Locate the cell with the specified text and output its (x, y) center coordinate. 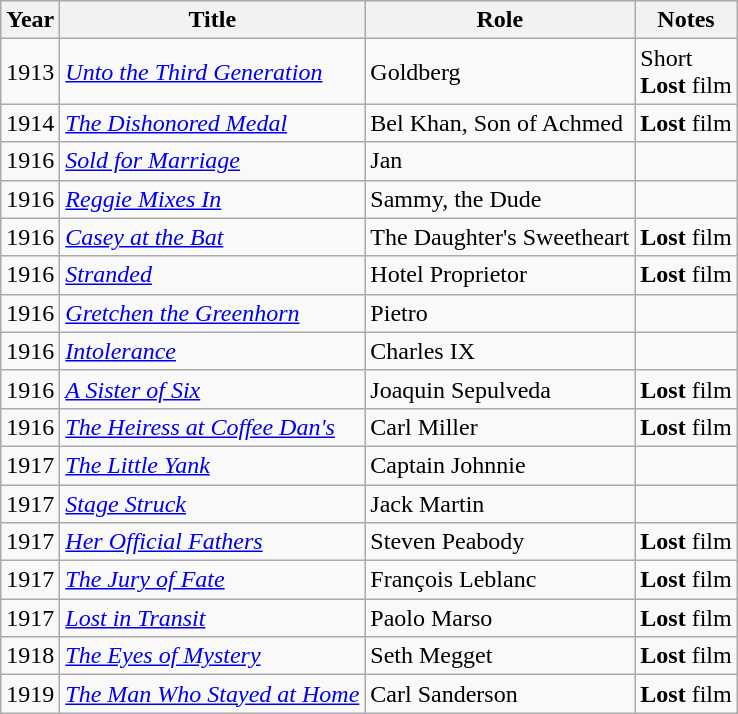
Stranded (212, 275)
Intolerance (212, 351)
Jan (500, 161)
François Leblanc (500, 580)
Goldberg (500, 72)
The Man Who Stayed at Home (212, 694)
The Eyes of Mystery (212, 656)
Steven Peabody (500, 542)
Gretchen the Greenhorn (212, 313)
Captain Johnnie (500, 465)
Her Official Fathers (212, 542)
Title (212, 20)
The Little Yank (212, 465)
Hotel Proprietor (500, 275)
Sammy, the Dude (500, 199)
1913 (30, 72)
Pietro (500, 313)
1918 (30, 656)
The Dishonored Medal (212, 123)
Sold for Marriage (212, 161)
Notes (686, 20)
Role (500, 20)
The Daughter's Sweetheart (500, 237)
Reggie Mixes In (212, 199)
Unto the Third Generation (212, 72)
Casey at the Bat (212, 237)
Year (30, 20)
Lost in Transit (212, 618)
Stage Struck (212, 503)
Paolo Marso (500, 618)
The Heiress at Coffee Dan's (212, 427)
Seth Megget (500, 656)
1914 (30, 123)
1919 (30, 694)
The Jury of Fate (212, 580)
Jack Martin (500, 503)
Bel Khan, Son of Achmed (500, 123)
Joaquin Sepulveda (500, 389)
A Sister of Six (212, 389)
Carl Miller (500, 427)
Charles IX (500, 351)
Carl Sanderson (500, 694)
Short Lost film (686, 72)
